From the cell containing the given text, extract its center point as (x, y) coordinate. 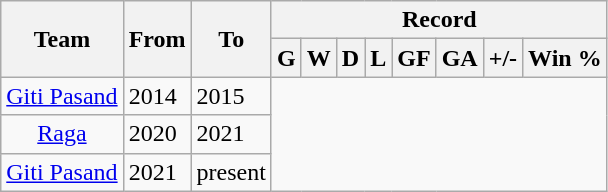
W (318, 58)
G (286, 58)
Record (439, 20)
L (378, 58)
Team (62, 39)
From (157, 39)
+/- (502, 58)
2014 (157, 96)
D (350, 58)
Win % (566, 58)
GF (414, 58)
present (231, 172)
Raga (62, 134)
2020 (157, 134)
2015 (231, 96)
To (231, 39)
GA (460, 58)
